Return [x, y] of the center of cell containing provided text 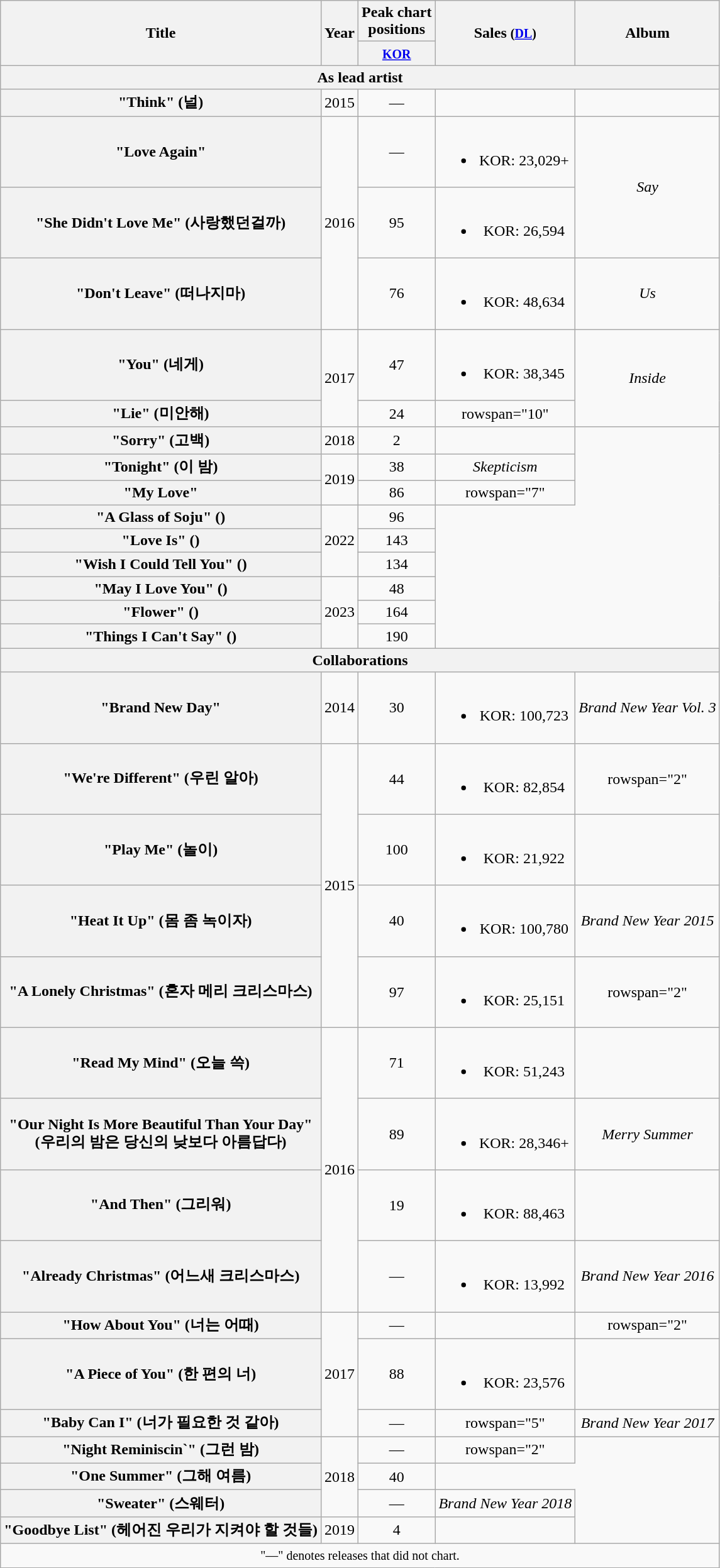
KOR: 38,345 [506, 365]
"—" denotes releases that did not chart. [360, 1555]
2022 [340, 540]
"Baby Can I" (너가 필요한 것 같아) [161, 1423]
"She Didn't Love Me" (사랑했던걸까) [161, 223]
95 [397, 223]
"Heat It Up" (몸 좀 녹이자) [161, 920]
KOR: 23,029+ [506, 151]
86 [397, 492]
24 [397, 414]
97 [397, 992]
88 [397, 1374]
KOR: 13,992 [506, 1276]
"Our Night Is More Beautiful Than Your Day"(우리의 밤은 당신의 낮보다 아름답다) [161, 1134]
rowspan="7" [506, 492]
96 [397, 516]
Skepticism [506, 468]
KOR: 88,463 [506, 1205]
44 [397, 778]
"Play Me" (놀이) [161, 850]
89 [397, 1134]
"A Glass of Soju" () [161, 516]
"Flower" () [161, 612]
"A Piece of You" (한 편의 너) [161, 1374]
38 [397, 468]
As lead artist [360, 77]
"Think" (널) [161, 103]
Brand New Year 2017 [648, 1423]
"A Lonely Christmas" (혼자 메리 크리스마스) [161, 992]
KOR: 100,780 [506, 920]
"My Love" [161, 492]
KOR: 48,634 [506, 294]
KOR [397, 53]
Merry Summer [648, 1134]
164 [397, 612]
"Sorry" (고백) [161, 440]
134 [397, 565]
"Goodbye List" (헤어진 우리가 지켜야 할 것들) [161, 1530]
Inside [648, 378]
2 [397, 440]
"Lie" (미안해) [161, 414]
"Love Is" () [161, 541]
"Things I Can't Say" () [161, 636]
Say [648, 187]
"Wish I Could Tell You" () [161, 565]
Peak chart positions [397, 21]
Title [161, 33]
KOR: 51,243 [506, 1063]
rowspan="5" [506, 1423]
"May I Love You" () [161, 588]
KOR: 26,594 [506, 223]
100 [397, 850]
"Already Christmas" (어느새 크리스마스) [161, 1276]
76 [397, 294]
"Love Again" [161, 151]
"And Then" (그리워) [161, 1205]
Collaborations [360, 660]
190 [397, 636]
Brand New Year 2015 [648, 920]
"Sweater" (스웨터) [161, 1504]
"Don't Leave" (떠나지마) [161, 294]
"Night Reminiscin`" (그런 밤) [161, 1450]
"How About You" (너는 어때) [161, 1325]
47 [397, 365]
"One Summer" (그해 여름) [161, 1476]
Brand New Year 2016 [648, 1276]
71 [397, 1063]
KOR: 82,854 [506, 778]
KOR: 28,346+ [506, 1134]
30 [397, 708]
"Read My Mind" (오늘 쓱) [161, 1063]
143 [397, 541]
Sales (DL) [506, 33]
"We're Different" (우린 알아) [161, 778]
KOR: 21,922 [506, 850]
"Brand New Day" [161, 708]
4 [397, 1530]
"Tonight" (이 밤) [161, 468]
"You" (네게) [161, 365]
KOR: 100,723 [506, 708]
Brand New Year Vol. 3 [648, 708]
KOR: 23,576 [506, 1374]
2023 [340, 612]
2014 [340, 708]
KOR: 25,151 [506, 992]
Year [340, 33]
48 [397, 588]
Album [648, 33]
19 [397, 1205]
Brand New Year 2018 [506, 1504]
Us [648, 294]
rowspan="10" [506, 414]
